From the cell containing the given text, extract its center point as [X, Y] coordinate. 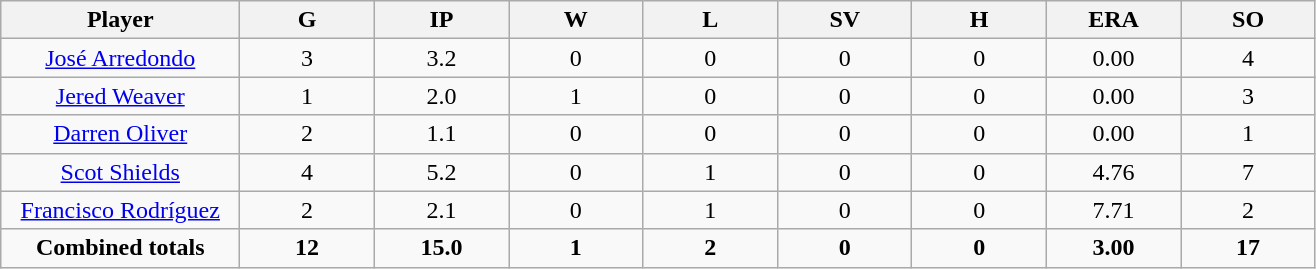
Darren Oliver [120, 134]
7.71 [1113, 210]
17 [1248, 248]
12 [307, 248]
SV [845, 20]
G [307, 20]
Scot Shields [120, 172]
IP [441, 20]
Player [120, 20]
5.2 [441, 172]
2.1 [441, 210]
L [710, 20]
4.76 [1113, 172]
1.1 [441, 134]
José Arredondo [120, 58]
3.00 [1113, 248]
W [576, 20]
Francisco Rodríguez [120, 210]
Combined totals [120, 248]
ERA [1113, 20]
2.0 [441, 96]
7 [1248, 172]
H [979, 20]
15.0 [441, 248]
Jered Weaver [120, 96]
3.2 [441, 58]
SO [1248, 20]
